Return the [x, y] coordinate for the center point of the cell that contains the specified text.  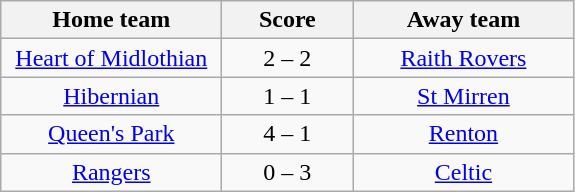
1 – 1 [288, 96]
Raith Rovers [464, 58]
St Mirren [464, 96]
4 – 1 [288, 134]
Score [288, 20]
Away team [464, 20]
Queen's Park [112, 134]
0 – 3 [288, 172]
2 – 2 [288, 58]
Home team [112, 20]
Celtic [464, 172]
Renton [464, 134]
Rangers [112, 172]
Hibernian [112, 96]
Heart of Midlothian [112, 58]
